Pinpoint the cell where the given text exists, returning its [x, y] midpoint coordinate. 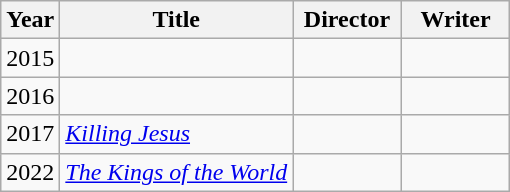
Year [30, 20]
2015 [30, 58]
Killing Jesus [176, 134]
2016 [30, 96]
Writer [456, 20]
2022 [30, 172]
The Kings of the World [176, 172]
Title [176, 20]
Director [348, 20]
2017 [30, 134]
